Search for the cell housing the specified text and yield its [x, y] center coordinate. 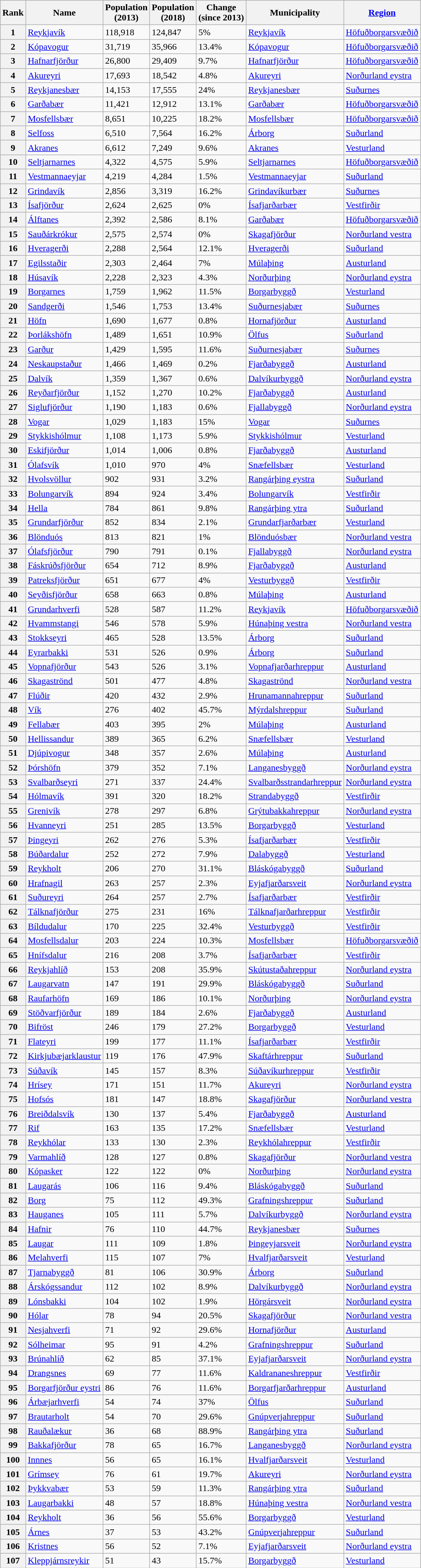
17 [13, 263]
Mýrdalshreppur [295, 710]
35.9% [221, 969]
3.2% [221, 479]
184 [173, 1013]
11,421 [126, 104]
7,564 [173, 133]
10 [13, 162]
1,029 [126, 422]
99 [13, 1445]
17,555 [173, 90]
Neskaupstaður [64, 364]
285 [173, 825]
Hvolsvöllur [64, 479]
Blönduósbær [295, 537]
203 [126, 941]
Þykkvabær [64, 1488]
Melahverfi [64, 1258]
16 [13, 249]
16.7% [221, 1445]
20.5% [221, 1315]
651 [126, 580]
1.9% [221, 1301]
Region [382, 13]
Hvanneyri [64, 825]
784 [126, 508]
1,962 [173, 292]
1,152 [126, 392]
32.4% [221, 926]
8.1% [221, 220]
1.8% [221, 1243]
50 [13, 739]
2,624 [126, 205]
4,322 [126, 162]
821 [173, 537]
13 [13, 205]
861 [173, 508]
55 [13, 811]
171 [126, 1085]
587 [173, 609]
Húsavík [64, 277]
352 [173, 768]
501 [126, 681]
83 [13, 1215]
4.2% [221, 1344]
Árbæjarhverfi [64, 1402]
137 [173, 1113]
24.4% [221, 782]
5.4% [221, 1113]
93 [13, 1359]
0.1% [221, 551]
Raufarhöfn [64, 998]
272 [173, 854]
6 [13, 104]
Þorlákshöfn [64, 335]
Brúnahlíð [64, 1359]
1,270 [173, 392]
246 [126, 1027]
Fáskrúðsfjörður [64, 566]
Kleppjárnsreykir [64, 1560]
Ólafsvík [64, 465]
1,546 [126, 306]
365 [173, 739]
30.9% [221, 1272]
29.9% [221, 984]
8 [13, 133]
391 [126, 796]
Rauðalækur [64, 1431]
1,466 [126, 364]
18 [13, 277]
Bifröst [64, 1027]
Tjarnabyggð [64, 1272]
7,249 [173, 147]
23 [13, 349]
19.7% [221, 1474]
177 [173, 1041]
32 [13, 479]
Árskógssandur [64, 1287]
6.2% [221, 739]
Laugar [64, 1243]
103 [13, 1503]
4,575 [173, 162]
1.5% [221, 176]
Vík [64, 710]
44 [13, 652]
2.9% [221, 696]
Tálknafjörður [64, 912]
Hólmavík [64, 796]
29,409 [173, 61]
Seyðisfjörður [64, 594]
11 [13, 176]
216 [126, 955]
2.7% [221, 897]
Eyrarbakki [64, 652]
543 [126, 667]
20 [13, 306]
Laugarbakki [64, 1503]
1,753 [173, 306]
278 [126, 811]
Lónsbakki [64, 1301]
80 [13, 1171]
Dalabyggð [295, 854]
Grýtubakkahreppur [295, 811]
49.3% [221, 1200]
3.7% [221, 955]
21 [13, 320]
24 [13, 364]
2,323 [173, 277]
10,225 [173, 119]
2 [13, 47]
60 [13, 883]
Mosfellsdalur [64, 941]
15% [221, 422]
39 [13, 580]
Bakkafjörður [64, 1445]
Ísafjörður [64, 205]
Hörgársveit [295, 1301]
Siglufjörður [64, 407]
Súðavíkurhreppur [295, 1070]
1,677 [173, 320]
432 [173, 696]
116 [173, 1186]
4,219 [126, 176]
8,651 [126, 119]
Garður [64, 349]
191 [173, 984]
Kópasker [64, 1171]
Bíldudalur [64, 926]
2,303 [126, 263]
2,856 [126, 191]
834 [173, 522]
145 [126, 1070]
64 [13, 941]
45 [13, 667]
11.1% [221, 1041]
Borgarnes [64, 292]
46 [13, 681]
924 [173, 494]
1% [221, 537]
677 [173, 580]
264 [126, 897]
12 [13, 191]
88 [13, 1287]
1 [13, 32]
1,014 [126, 450]
3.4% [221, 494]
179 [173, 1027]
1,108 [126, 436]
6,612 [126, 147]
27 [13, 407]
402 [173, 710]
88.9% [221, 1431]
101 [13, 1474]
Selfoss [64, 133]
38 [13, 566]
63 [13, 926]
100 [13, 1460]
9.4% [221, 1186]
Þingeyri [64, 839]
12,912 [173, 104]
25 [13, 378]
24% [221, 90]
79 [13, 1157]
2,392 [126, 220]
5% [221, 32]
Patreksfjörður [64, 580]
11.7% [221, 1085]
Rangárþing eystra [295, 479]
Reykhólar [64, 1143]
9.6% [221, 147]
9 [13, 147]
1,759 [126, 292]
Flateyri [64, 1041]
28 [13, 422]
55.6% [221, 1517]
1,469 [173, 364]
Grundarfjörður [64, 522]
Hella [64, 508]
348 [126, 753]
Sandgerði [64, 306]
Hellissandur [64, 739]
852 [126, 522]
403 [126, 724]
Brautarholt [64, 1416]
1,006 [173, 450]
Hrísey [64, 1085]
42 [13, 623]
320 [173, 796]
Borgarfjarðarhreppur [295, 1388]
2.1% [221, 522]
124,847 [173, 32]
Kaldrananeshreppur [295, 1373]
Change(since 2013) [221, 13]
4 [13, 75]
44.7% [221, 1229]
0.9% [221, 652]
Hafnir [64, 1229]
5.7% [221, 1215]
16.1% [221, 1460]
Population(2018) [173, 13]
26 [13, 392]
47 [13, 696]
128 [126, 1157]
263 [126, 883]
Hnífsdalur [64, 955]
16% [221, 912]
199 [126, 1041]
110 [173, 1229]
Skaftárhreppur [295, 1056]
151 [173, 1085]
9.8% [221, 508]
1,690 [126, 320]
546 [126, 623]
Reyðarfjörður [64, 392]
14,153 [126, 90]
10.3% [221, 941]
Rif [64, 1128]
Hólar [64, 1315]
712 [173, 566]
1,173 [173, 436]
Súðavík [64, 1070]
206 [126, 868]
Reykhólahreppur [295, 1143]
271 [126, 782]
26,800 [126, 61]
2,574 [173, 234]
Borg [64, 1200]
17.2% [221, 1128]
Borgarfjörður eystri [64, 1388]
27.2% [221, 1027]
5.3% [221, 839]
658 [126, 594]
157 [173, 1070]
8.3% [221, 1070]
262 [126, 839]
Sauðárkrókur [64, 234]
578 [173, 623]
Sólheimar [64, 1344]
66 [13, 969]
Vopnafjarðarhreppur [295, 667]
Tálknafjarðarhreppur [295, 912]
1,429 [126, 349]
3,319 [173, 191]
Fellabær [64, 724]
2,564 [173, 249]
43.2% [221, 1532]
41 [13, 609]
Höfn [64, 320]
Population(2013) [126, 13]
357 [173, 753]
297 [173, 811]
Breiðdalsvík [64, 1113]
Kristnes [64, 1546]
73 [13, 1070]
Hrafnagil [64, 883]
119 [126, 1056]
231 [173, 912]
531 [126, 652]
109 [173, 1243]
2,586 [173, 220]
4.3% [221, 277]
270 [173, 868]
96 [13, 1402]
40 [13, 594]
9.7% [221, 61]
Innnes [64, 1460]
389 [126, 739]
181 [126, 1099]
Grindavík [64, 191]
29 [13, 436]
176 [173, 1056]
6,510 [126, 133]
Grímsey [64, 1474]
153 [126, 969]
11.3% [221, 1488]
Skútustaðahreppur [295, 969]
Þingeyjarsveit [295, 1243]
Strandabyggð [295, 796]
15.7% [221, 1560]
2,288 [126, 249]
14 [13, 220]
Municipality [295, 13]
251 [126, 825]
Varmahlíð [64, 1157]
Grindavíkurbær [295, 191]
7 [13, 119]
Nesjahverfi [64, 1330]
12.1% [221, 249]
90 [13, 1315]
2,464 [173, 263]
6.8% [221, 811]
337 [173, 782]
135 [173, 1128]
Grundarhverfi [64, 609]
Hofsós [64, 1099]
654 [126, 566]
1,190 [126, 407]
Blönduós [64, 537]
87 [13, 1272]
Álftanes [64, 220]
47.9% [221, 1056]
Laugarás [64, 1186]
Eskifjörður [64, 450]
163 [126, 1128]
252 [126, 854]
275 [126, 912]
37% [221, 1402]
17,693 [126, 75]
Árnes [64, 1532]
2,625 [173, 205]
19 [13, 292]
33 [13, 494]
35,966 [173, 47]
894 [126, 494]
49 [13, 724]
Flúðir [64, 696]
791 [173, 551]
Laugarvatn [64, 984]
902 [126, 479]
Vopnafjörður [64, 667]
30 [13, 450]
45.7% [221, 710]
Hrunamannahreppur [295, 696]
35 [13, 522]
Drangsnes [64, 1373]
Dalvík [64, 378]
395 [173, 724]
420 [126, 696]
Þórshöfn [64, 768]
118,918 [126, 32]
Grundarfjarðarbær [295, 522]
58 [13, 854]
67 [13, 984]
10.1% [221, 998]
97 [13, 1416]
133 [126, 1143]
1,489 [126, 335]
Hvammstangi [64, 623]
Kirkjubæjarklaustur [64, 1056]
Ólafsfjörður [64, 551]
5 [13, 90]
72 [13, 1056]
31 [13, 465]
98 [13, 1431]
663 [173, 594]
931 [173, 479]
Stöðvarfjörður [64, 1013]
Suðureyri [64, 897]
790 [126, 551]
15 [13, 234]
1,010 [126, 465]
34 [13, 508]
224 [173, 941]
813 [126, 537]
7.9% [221, 854]
31.1% [221, 868]
Svalbarðseyri [64, 782]
2,228 [126, 277]
10.2% [221, 392]
Reykjahlíð [64, 969]
11.5% [221, 292]
Grenivík [64, 811]
225 [173, 926]
Djúpivogur [64, 753]
1,651 [173, 335]
970 [173, 465]
11.2% [221, 609]
Name [64, 13]
Rank [13, 13]
3 [13, 61]
189 [126, 1013]
127 [173, 1157]
13.1% [221, 104]
465 [126, 638]
379 [126, 768]
Svalbarðsstrandarhreppur [295, 782]
37.1% [221, 1359]
2,575 [126, 234]
Stokkseyri [64, 638]
477 [173, 681]
170 [126, 926]
Hauganes [64, 1215]
0.2% [221, 364]
1,359 [126, 378]
31,719 [126, 47]
10.9% [221, 335]
22 [13, 335]
186 [173, 998]
169 [126, 998]
82 [13, 1200]
Egilsstaðir [64, 263]
2% [221, 724]
89 [13, 1301]
18,542 [173, 75]
Búðardalur [64, 854]
1,367 [173, 378]
84 [13, 1229]
4,284 [173, 176]
3.1% [221, 667]
115 [126, 1258]
1,595 [173, 349]
